Extract the [x, y] coordinate from the center of the cell holding the provided text.  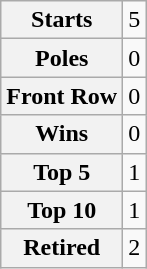
Front Row [62, 96]
Starts [62, 20]
Top 5 [62, 172]
Wins [62, 134]
Poles [62, 58]
5 [134, 20]
Top 10 [62, 210]
2 [134, 248]
Retired [62, 248]
